Identify which cell holds the provided text, then report its [X, Y] central coordinate. 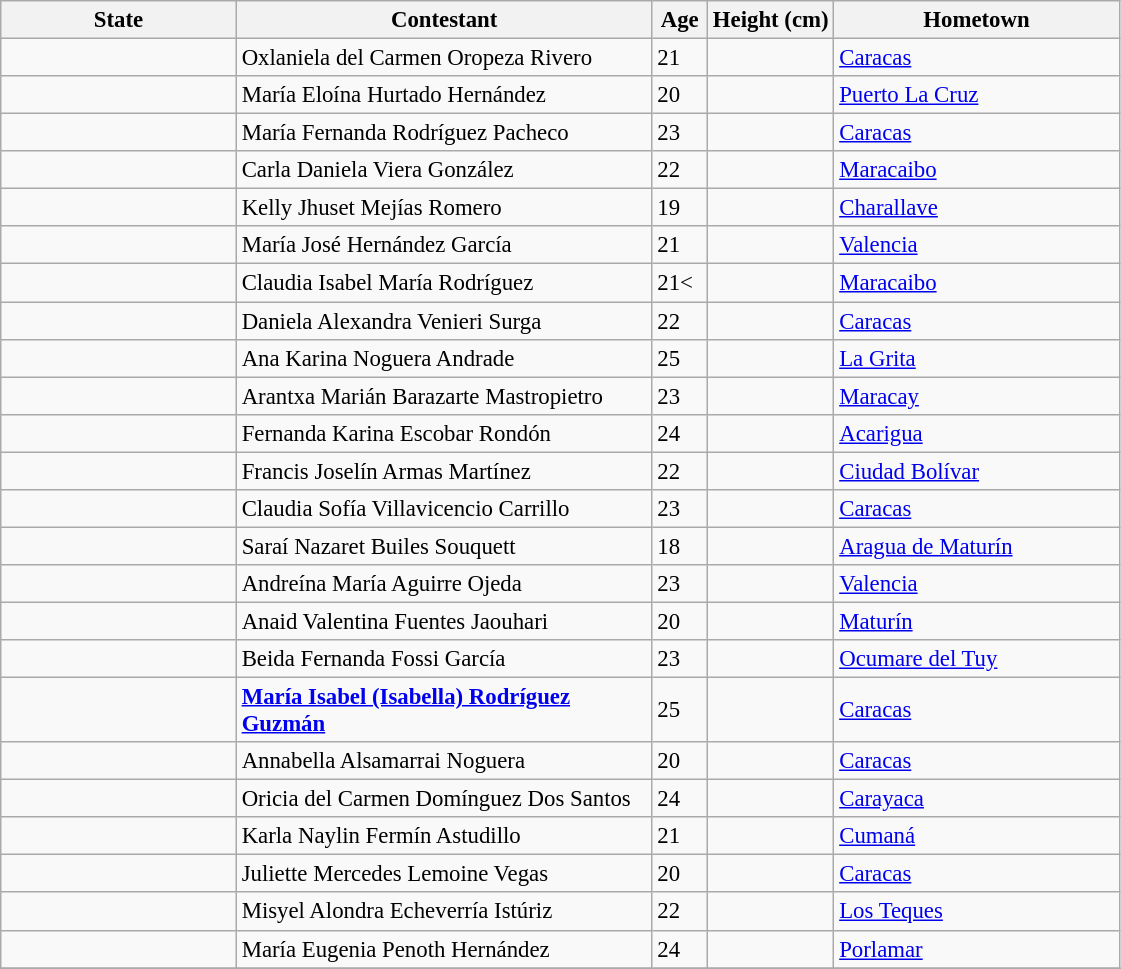
María José Hernández García [444, 245]
Maracay [976, 396]
Ciudad Bolívar [976, 471]
Francis Joselín Armas Martínez [444, 471]
Daniela Alexandra Venieri Surga [444, 321]
21< [680, 283]
Arantxa Marián Barazarte Mastropietro [444, 396]
Beida Fernanda Fossi García [444, 659]
María Eloína Hurtado Hernández [444, 95]
María Fernanda Rodríguez Pacheco [444, 133]
19 [680, 208]
Carayaca [976, 799]
María Isabel (Isabella) Rodríguez Guzmán [444, 710]
Porlamar [976, 949]
Kelly Jhuset Mejías Romero [444, 208]
Misyel Alondra Echeverría Istúriz [444, 912]
Carla Daniela Viera González [444, 170]
Oxlaniela del Carmen Oropeza Rivero [444, 58]
Acarigua [976, 433]
Hometown [976, 20]
Anaid Valentina Fuentes Jaouhari [444, 621]
Ana Karina Noguera Andrade [444, 358]
Oricia del Carmen Domínguez Dos Santos [444, 799]
Karla Naylin Fermín Astudillo [444, 836]
Annabella Alsamarrai Noguera [444, 761]
Cumaná [976, 836]
Contestant [444, 20]
State [119, 20]
Claudia Sofía Villavicencio Carrillo [444, 509]
Andreína María Aguirre Ojeda [444, 584]
Saraí Nazaret Builes Souquett [444, 546]
Ocumare del Tuy [976, 659]
Charallave [976, 208]
Claudia Isabel María Rodríguez [444, 283]
Fernanda Karina Escobar Rondón [444, 433]
Age [680, 20]
María Eugenia Penoth Hernández [444, 949]
Puerto La Cruz [976, 95]
La Grita [976, 358]
18 [680, 546]
Maturín [976, 621]
Juliette Mercedes Lemoine Vegas [444, 874]
Los Teques [976, 912]
Aragua de Maturín [976, 546]
Height (cm) [771, 20]
